Scan for the cell matching the given text and deliver its [x, y] coordinate at center. 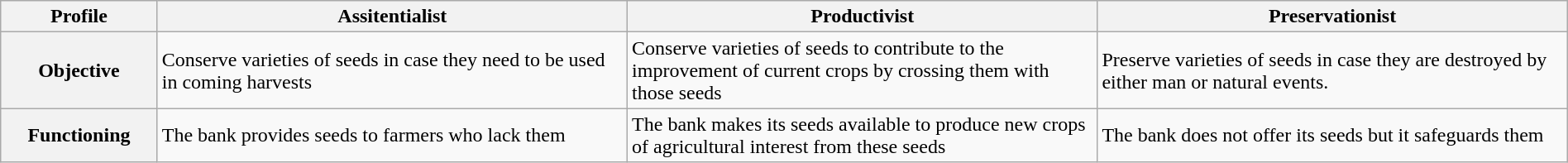
Productivist [863, 17]
Conserve varieties of seeds to contribute to the improvement of current crops by crossing them with those seeds [863, 70]
The bank makes its seeds available to produce new crops of agricultural interest from these seeds [863, 136]
The bank provides seeds to farmers who lack them [392, 136]
Objective [79, 70]
Conserve varieties of seeds in case they need to be used in coming harvests [392, 70]
The bank does not offer its seeds but it safeguards them [1332, 136]
Functioning [79, 136]
Assitentialist [392, 17]
Profile [79, 17]
Preservationist [1332, 17]
Preserve varieties of seeds in case they are destroyed by either man or natural events. [1332, 70]
